Scan for the cell matching the given text and deliver its [X, Y] coordinate at center. 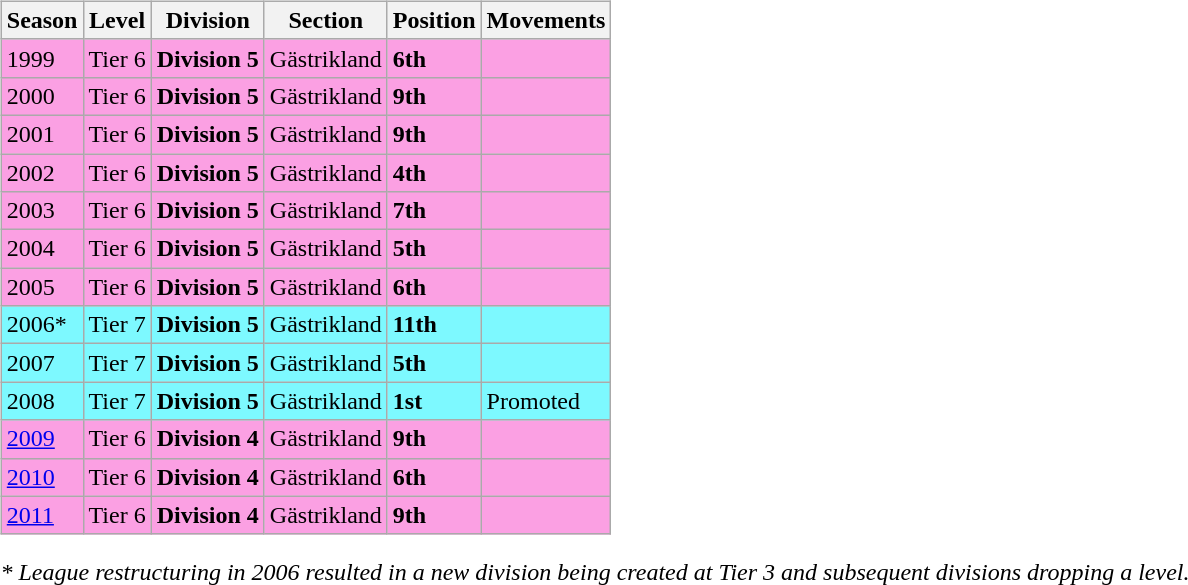
11th [434, 325]
Section [326, 20]
1st [434, 401]
2005 [42, 287]
2007 [42, 363]
2010 [42, 477]
Promoted [546, 401]
7th [434, 211]
2008 [42, 401]
4th [434, 173]
2003 [42, 211]
Division [208, 20]
1999 [42, 58]
Season [42, 20]
2011 [42, 515]
2002 [42, 173]
2009 [42, 439]
Movements [546, 20]
Position [434, 20]
2000 [42, 96]
2006* [42, 325]
Level [117, 20]
2001 [42, 134]
2004 [42, 249]
